Extract the (X, Y) coordinate from the center of the cell holding the provided text.  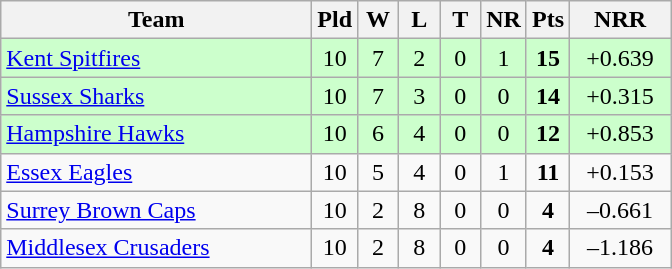
–1.186 (620, 248)
Team (156, 20)
Pts (548, 20)
Hampshire Hawks (156, 134)
15 (548, 58)
Middlesex Crusaders (156, 248)
14 (548, 96)
11 (548, 172)
Kent Spitfires (156, 58)
5 (378, 172)
+0.153 (620, 172)
Sussex Sharks (156, 96)
NR (504, 20)
+0.315 (620, 96)
+0.853 (620, 134)
T (460, 20)
NRR (620, 20)
6 (378, 134)
L (420, 20)
+0.639 (620, 58)
–0.661 (620, 210)
Surrey Brown Caps (156, 210)
12 (548, 134)
3 (420, 96)
Pld (335, 20)
W (378, 20)
Essex Eagles (156, 172)
